Detect which cell encompasses the target text, then output its (X, Y) center coordinate. 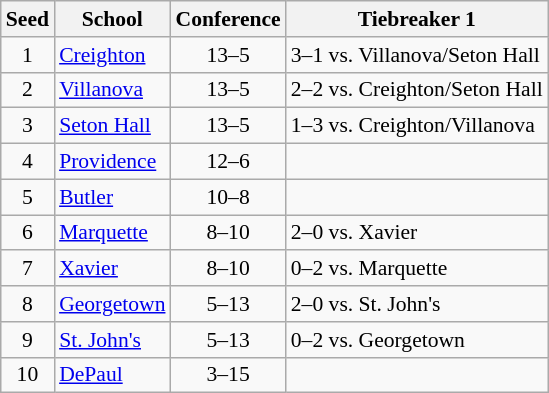
Providence (112, 162)
3–1 vs. Villanova/Seton Hall (417, 55)
5 (28, 197)
0–2 vs. Georgetown (417, 340)
1 (28, 55)
Marquette (112, 233)
10 (28, 375)
7 (28, 269)
4 (28, 162)
School (112, 19)
0–2 vs. Marquette (417, 269)
Conference (228, 19)
1–3 vs. Creighton/Villanova (417, 126)
9 (28, 340)
Xavier (112, 269)
2–0 vs. Xavier (417, 233)
Creighton (112, 55)
12–6 (228, 162)
Georgetown (112, 304)
Villanova (112, 90)
Seton Hall (112, 126)
Butler (112, 197)
3 (28, 126)
2–0 vs. St. John's (417, 304)
8 (28, 304)
10–8 (228, 197)
2–2 vs. Creighton/Seton Hall (417, 90)
Tiebreaker 1 (417, 19)
DePaul (112, 375)
St. John's (112, 340)
6 (28, 233)
Seed (28, 19)
3–15 (228, 375)
2 (28, 90)
